Capture the cell that displays the provided text and extract its (x, y) central coordinate. 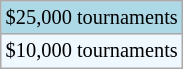
$10,000 tournaments (92, 51)
$25,000 tournaments (92, 17)
